Extract the (x, y) coordinate from the center of the cell holding the provided text.  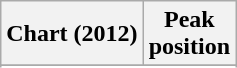
Peakposition (189, 34)
Chart (2012) (72, 34)
